Capture the cell that displays the provided text and extract its [x, y] central coordinate. 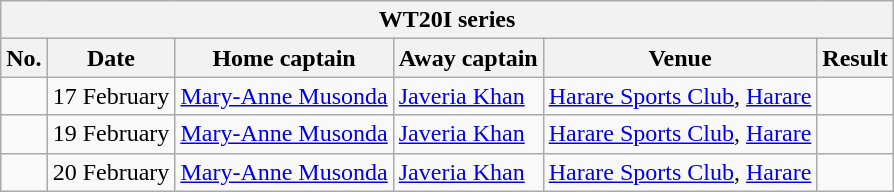
Away captain [468, 58]
No. [24, 58]
Result [855, 58]
WT20I series [447, 20]
Date [111, 58]
Home captain [284, 58]
Venue [680, 58]
17 February [111, 96]
20 February [111, 172]
19 February [111, 134]
